Extract the (X, Y) coordinate from the center of the cell holding the provided text.  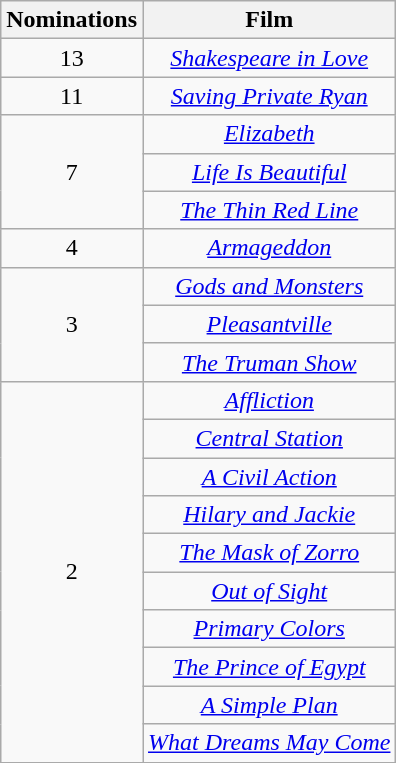
Elizabeth (268, 134)
13 (72, 58)
Shakespeare in Love (268, 58)
Gods and Monsters (268, 286)
2 (72, 572)
Saving Private Ryan (268, 96)
The Truman Show (268, 362)
4 (72, 248)
The Mask of Zorro (268, 553)
Film (268, 20)
Nominations (72, 20)
Life Is Beautiful (268, 172)
Primary Colors (268, 629)
The Prince of Egypt (268, 667)
Affliction (268, 400)
The Thin Red Line (268, 210)
11 (72, 96)
Pleasantville (268, 324)
Out of Sight (268, 591)
Hilary and Jackie (268, 515)
What Dreams May Come (268, 743)
A Civil Action (268, 477)
Armageddon (268, 248)
3 (72, 324)
Central Station (268, 438)
7 (72, 172)
A Simple Plan (268, 705)
